Capture the cell that displays the provided text and extract its (X, Y) central coordinate. 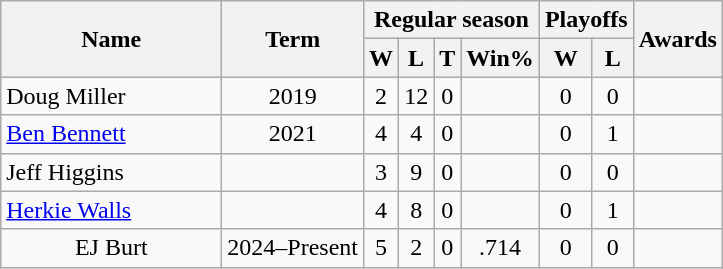
Ben Bennett (112, 134)
.714 (500, 248)
Term (293, 39)
9 (416, 172)
Playoffs (586, 20)
EJ Burt (112, 248)
3 (382, 172)
2024–Present (293, 248)
Jeff Higgins (112, 172)
T (448, 58)
Win% (500, 58)
2021 (293, 134)
Awards (678, 39)
Regular season (452, 20)
12 (416, 96)
Doug Miller (112, 96)
5 (382, 248)
Name (112, 39)
2019 (293, 96)
Herkie Walls (112, 210)
8 (416, 210)
